Search for the cell housing the specified text and yield its (X, Y) center coordinate. 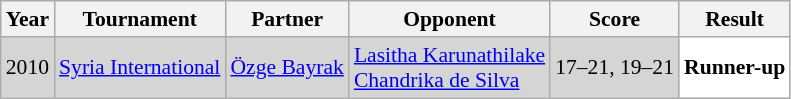
Tournament (140, 19)
Syria International (140, 68)
Year (28, 19)
17–21, 19–21 (614, 68)
Runner-up (734, 68)
Partner (286, 19)
Score (614, 19)
2010 (28, 68)
Opponent (450, 19)
Result (734, 19)
Özge Bayrak (286, 68)
Lasitha Karunathilake Chandrika de Silva (450, 68)
